Identify which cell holds the provided text, then report its (X, Y) central coordinate. 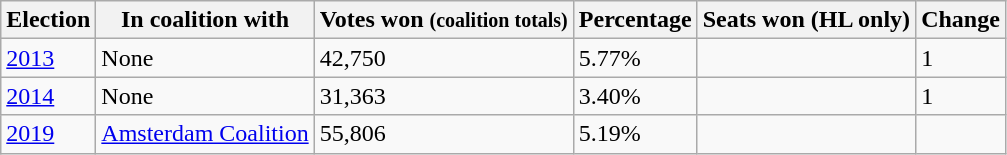
5.77% (635, 58)
2014 (48, 96)
2013 (48, 58)
Change (961, 20)
Votes won (coalition totals) (444, 20)
31,363 (444, 96)
42,750 (444, 58)
55,806 (444, 134)
5.19% (635, 134)
Amsterdam Coalition (205, 134)
2019 (48, 134)
Percentage (635, 20)
Election (48, 20)
Seats won (HL only) (806, 20)
3.40% (635, 96)
In coalition with (205, 20)
